Find where the given text appears and provide that cell's center as (x, y) coordinate. 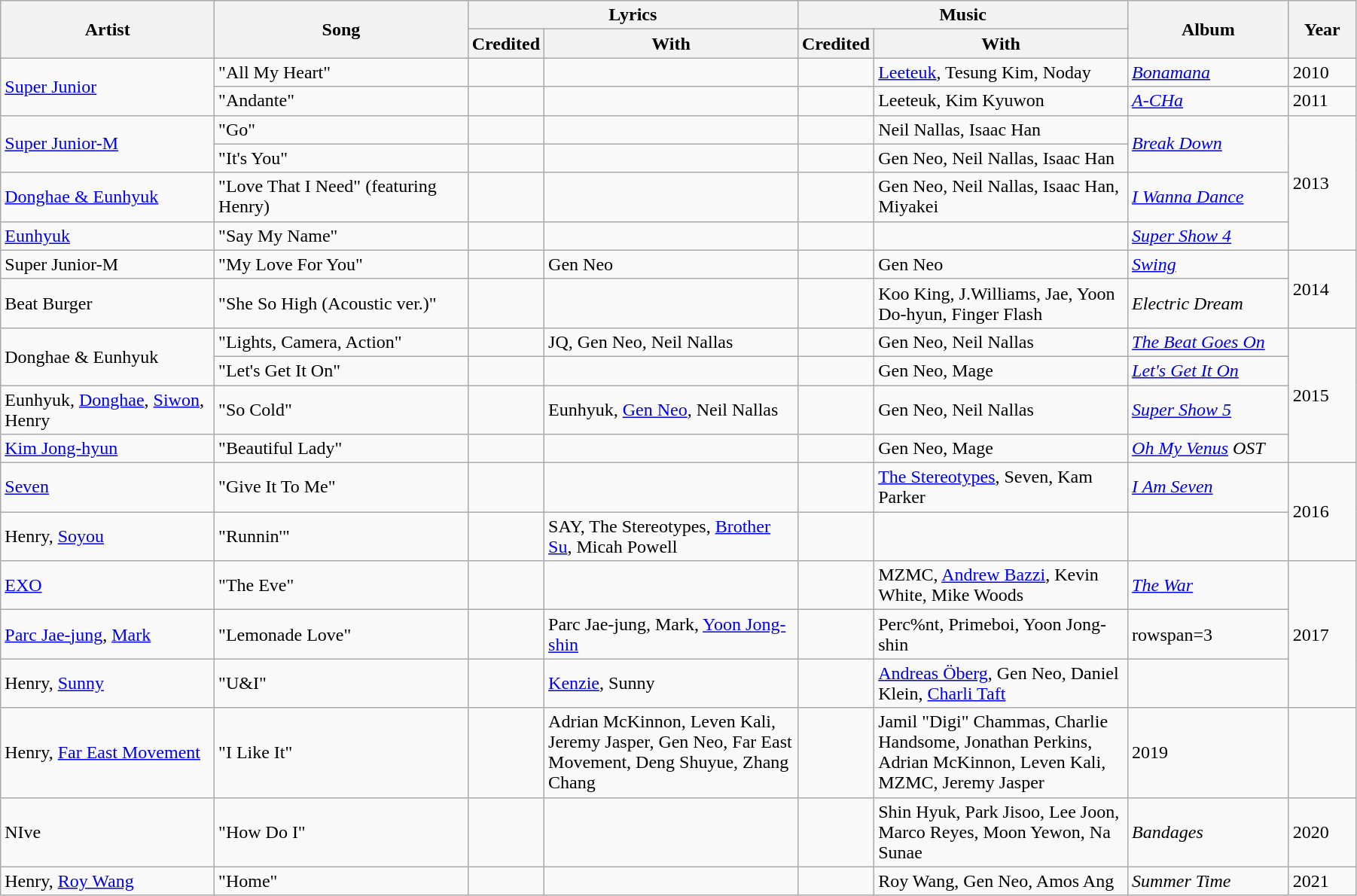
"Lemonade Love" (342, 634)
SAY, The Stereotypes, Brother Su, Micah Powell (672, 536)
The Stereotypes, Seven, Kam Parker (1002, 488)
Koo King, J.Williams, Jae, Yoon Do-hyun, Finger Flash (1002, 303)
"Love That I Need" (featuring Henry) (342, 197)
Summer Time (1209, 881)
"All My Heart" (342, 72)
Seven (108, 488)
Super Show 4 (1209, 236)
Adrian McKinnon, Leven Kali, Jeremy Jasper, Gen Neo, Far East Movement, Deng Shuyue, Zhang Chang (672, 753)
Henry, Soyou (108, 536)
Leeteuk, Kim Kyuwon (1002, 101)
Henry, Sunny (108, 684)
Andreas Öberg, Gen Neo, Daniel Klein, Charli Taft (1002, 684)
"So Cold" (342, 410)
Music (962, 15)
Gen Neo, Neil Nallas, Isaac Han, Miyakei (1002, 197)
"Lights, Camera, Action" (342, 342)
Bandages (1209, 832)
Artist (108, 29)
2017 (1322, 634)
"It's You" (342, 158)
"Go" (342, 130)
"Andante" (342, 101)
MZMC, Andrew Bazzi, Kevin White, Mike Woods (1002, 586)
2011 (1322, 101)
The Beat Goes On (1209, 342)
"I Like It" (342, 753)
Oh My Venus OST (1209, 449)
"Runnin'" (342, 536)
Parc Jae-jung, Mark (108, 634)
Henry, Far East Movement (108, 753)
Perc%nt, Primeboi, Yoon Jong-shin (1002, 634)
Kim Jong-hyun (108, 449)
"Give It To Me" (342, 488)
Gen Neo, Neil Nallas, Isaac Han (1002, 158)
2019 (1209, 753)
Super Show 5 (1209, 410)
Beat Burger (108, 303)
2014 (1322, 289)
JQ, Gen Neo, Neil Nallas (672, 342)
2020 (1322, 832)
"Say My Name" (342, 236)
Super Junior (108, 87)
NIve (108, 832)
Electric Dream (1209, 303)
"Beautiful Lady" (342, 449)
Henry, Roy Wang (108, 881)
Break Down (1209, 144)
2010 (1322, 72)
Swing (1209, 264)
"My Love For You" (342, 264)
A-CHa (1209, 101)
I Am Seven (1209, 488)
2015 (1322, 395)
Eunhyuk, Donghae, Siwon, Henry (108, 410)
Shin Hyuk, Park Jisoo, Lee Joon, Marco Reyes, Moon Yewon, Na Sunae (1002, 832)
Neil Nallas, Isaac Han (1002, 130)
Leeteuk, Tesung Kim, Noday (1002, 72)
"How Do I" (342, 832)
rowspan=3 (1209, 634)
Lyrics (633, 15)
Eunhyuk (108, 236)
2021 (1322, 881)
EXO (108, 586)
Jamil "Digi" Chammas, Charlie Handsome, Jonathan Perkins, Adrian McKinnon, Leven Kali, MZMC, Jeremy Jasper (1002, 753)
"Let's Get It On" (342, 370)
2013 (1322, 182)
Song (342, 29)
Year (1322, 29)
2016 (1322, 512)
"Home" (342, 881)
"The Eve" (342, 586)
Eunhyuk, Gen Neo, Neil Nallas (672, 410)
Kenzie, Sunny (672, 684)
Roy Wang, Gen Neo, Amos Ang (1002, 881)
"U&I" (342, 684)
"She So High (Acoustic ver.)" (342, 303)
I Wanna Dance (1209, 197)
The War (1209, 586)
Bonamana (1209, 72)
Parc Jae-jung, Mark, Yoon Jong-shin (672, 634)
Let's Get It On (1209, 370)
Album (1209, 29)
